Find where the given text appears and provide that cell's center as (X, Y) coordinate. 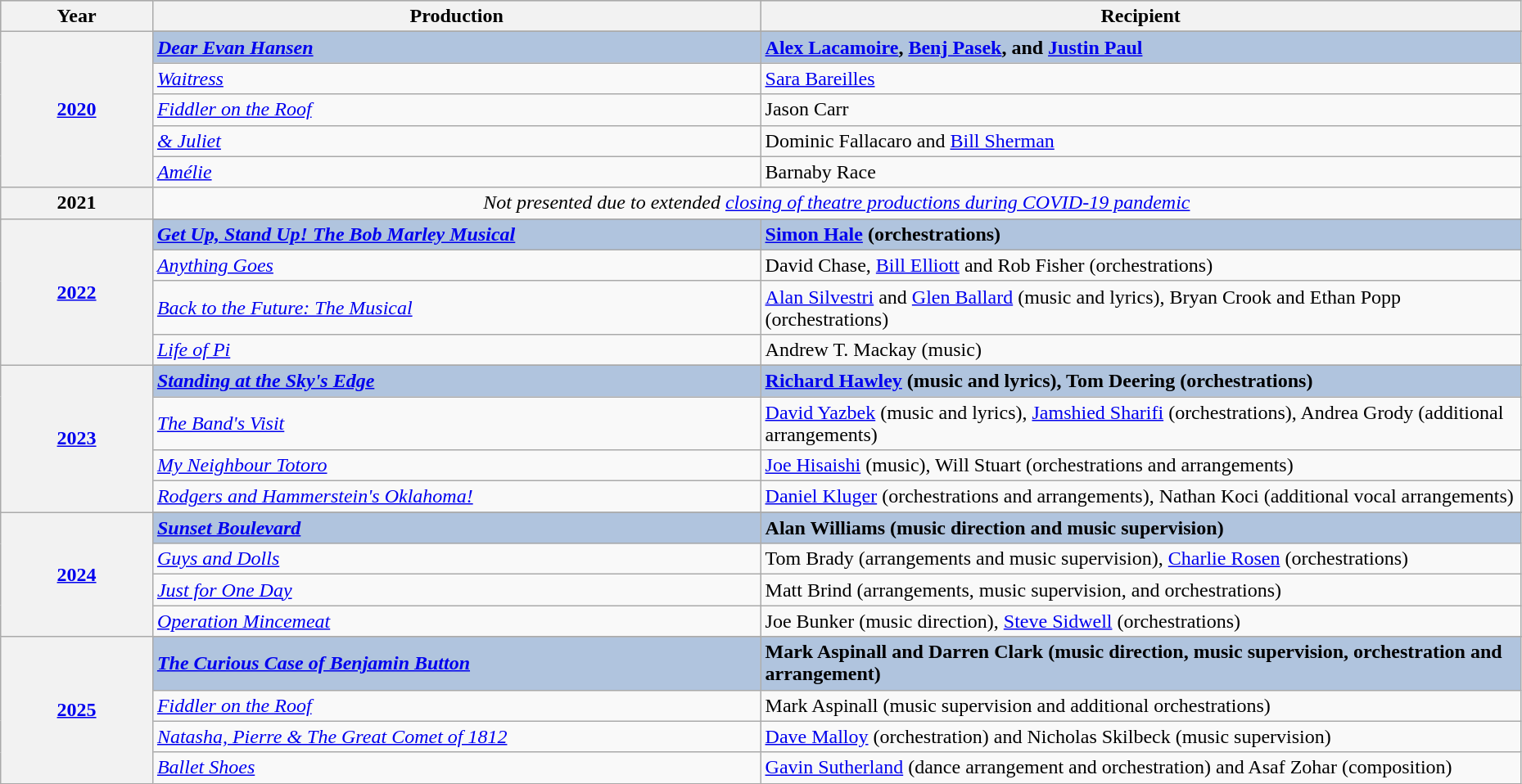
2022 (77, 291)
Mark Aspinall (music supervision and additional orchestrations) (1140, 705)
Andrew T. Mackay (music) (1140, 349)
Ballet Shoes (457, 768)
Just for One Day (457, 590)
2023 (77, 439)
Production (457, 16)
David Yazbek (music and lyrics), Jamshied Sharifi (orchestrations), Andrea Grody (additional arrangements) (1140, 422)
Alan Williams (music direction and music supervision) (1140, 528)
Mark Aspinall and Darren Clark (music direction, music supervision, orchestration and arrangement) (1140, 663)
Life of Pi (457, 349)
Dominic Fallacaro and Bill Sherman (1140, 141)
Standing at the Sky's Edge (457, 381)
2020 (77, 110)
David Chase, Bill Elliott and Rob Fisher (orchestrations) (1140, 265)
Sunset Boulevard (457, 528)
Waitress (457, 79)
Get Up, Stand Up! The Bob Marley Musical (457, 234)
Barnaby Race (1140, 172)
Alan Silvestri and Glen Ballard (music and lyrics), Bryan Crook and Ethan Popp (orchestrations) (1140, 308)
Dear Evan Hansen (457, 47)
Operation Mincemeat (457, 621)
Jason Carr (1140, 110)
Amélie (457, 172)
Matt Brind (arrangements, music supervision, and orchestrations) (1140, 590)
Anything Goes (457, 265)
2025 (77, 710)
The Curious Case of Benjamin Button (457, 663)
The Band's Visit (457, 422)
Rodgers and Hammerstein's Oklahoma! (457, 497)
2024 (77, 574)
Daniel Kluger (orchestrations and arrangements), Nathan Koci (additional vocal arrangements) (1140, 497)
Sara Bareilles (1140, 79)
Not presented due to extended closing of theatre productions during COVID-19 pandemic (837, 203)
Year (77, 16)
Simon Hale (orchestrations) (1140, 234)
Recipient (1140, 16)
Alex Lacamoire, Benj Pasek, and Justin Paul (1140, 47)
Dave Malloy (orchestration) and Nicholas Skilbeck (music supervision) (1140, 737)
& Juliet (457, 141)
Joe Bunker (music direction), Steve Sidwell (orchestrations) (1140, 621)
Guys and Dolls (457, 559)
Natasha, Pierre & The Great Comet of 1812 (457, 737)
My Neighbour Totoro (457, 466)
2021 (77, 203)
Gavin Sutherland (dance arrangement and orchestration) and Asaf Zohar (composition) (1140, 768)
Joe Hisaishi (music), Will Stuart (orchestrations and arrangements) (1140, 466)
Back to the Future: The Musical (457, 308)
Richard Hawley (music and lyrics), Tom Deering (orchestrations) (1140, 381)
Tom Brady (arrangements and music supervision), Charlie Rosen (orchestrations) (1140, 559)
